For the text-containing cell, return its midpoint in [x, y] coordinate format. 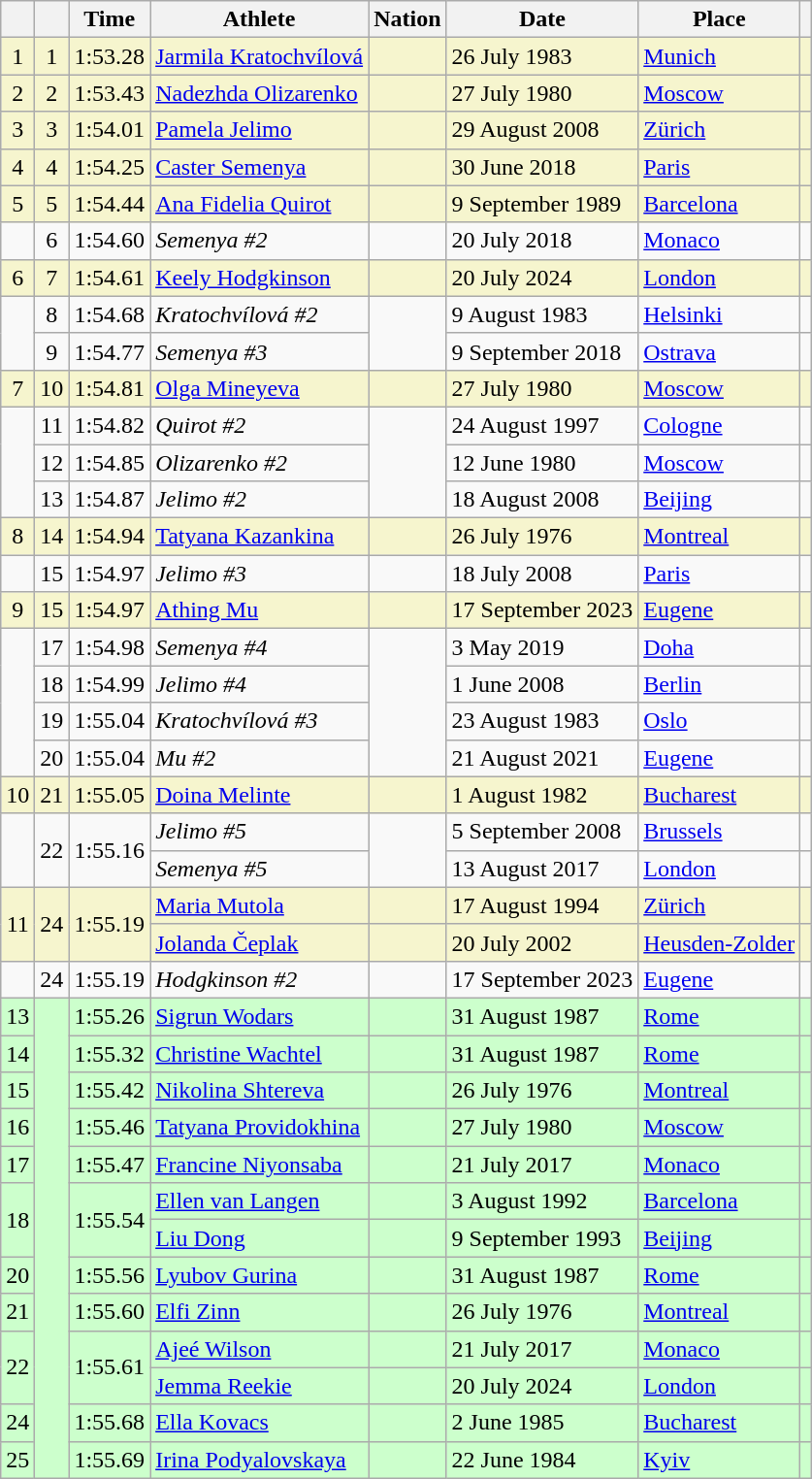
Maria Mutola [260, 905]
Athing Mu [260, 610]
2 June 1985 [542, 1423]
1:54.98 [110, 647]
1:55.69 [110, 1460]
1:54.87 [110, 500]
Ella Kovacs [260, 1423]
Ajeé Wilson [260, 1349]
Kyiv [720, 1460]
12 June 1980 [542, 463]
Doina Melinte [260, 795]
25 [17, 1460]
Nation [407, 19]
Jelimo #2 [260, 500]
1:55.54 [110, 1220]
18 July 2008 [542, 574]
26 July 1983 [542, 56]
1:54.94 [110, 537]
23 August 1983 [542, 721]
18 August 2008 [542, 500]
1:54.01 [110, 130]
Jelimo #3 [260, 574]
1:55.42 [110, 1091]
Brussels [720, 832]
1:55.05 [110, 795]
Irina Podyalovskaya [260, 1460]
9 August 1983 [542, 314]
Semenya #5 [260, 869]
1:53.28 [110, 56]
Quirot #2 [260, 425]
1:54.44 [110, 204]
Doha [720, 647]
Lyubov Gurina [260, 1275]
1:55.56 [110, 1275]
1:54.99 [110, 684]
Hodgkinson #2 [260, 979]
1 June 2008 [542, 684]
9 September 1989 [542, 204]
30 June 2018 [542, 167]
1:55.47 [110, 1165]
1:54.68 [110, 314]
Caster Semenya [260, 167]
9 September 1993 [542, 1238]
Ostrava [720, 351]
19 [52, 721]
1:55.61 [110, 1367]
Ana Fidelia Quirot [260, 204]
Mu #2 [260, 758]
Date [542, 19]
Olizarenko #2 [260, 463]
1:55.16 [110, 850]
Jarmila Kratochvílová [260, 56]
1:54.25 [110, 167]
1:55.26 [110, 1016]
20 July 2018 [542, 241]
1 August 1982 [542, 795]
Sigrun Wodars [260, 1016]
Nadezhda Olizarenko [260, 93]
Tatyana Kazankina [260, 537]
22 June 1984 [542, 1460]
Time [110, 19]
5 September 2008 [542, 832]
9 September 2018 [542, 351]
Kratochvílová #3 [260, 721]
Liu Dong [260, 1238]
17 August 1994 [542, 905]
1:54.77 [110, 351]
Jemma Reekie [260, 1386]
Pamela Jelimo [260, 130]
1:55.46 [110, 1128]
Helsinki [720, 314]
Munich [720, 56]
Ellen van Langen [260, 1201]
Heusden-Zolder [720, 942]
1:55.32 [110, 1053]
Kratochvílová #2 [260, 314]
Christine Wachtel [260, 1053]
Francine Niyonsaba [260, 1165]
Athlete [260, 19]
1:54.82 [110, 425]
Jelimo #4 [260, 684]
12 [52, 463]
Semenya #4 [260, 647]
Oslo [720, 721]
Jolanda Čeplak [260, 942]
1:54.85 [110, 463]
21 August 2021 [542, 758]
24 August 1997 [542, 425]
29 August 2008 [542, 130]
1:55.60 [110, 1312]
Semenya #3 [260, 351]
3 August 1992 [542, 1201]
Nikolina Shtereva [260, 1091]
Jelimo #5 [260, 832]
1:53.43 [110, 93]
1:54.61 [110, 278]
20 July 2002 [542, 942]
Tatyana Providokhina [260, 1128]
Elfi Zinn [260, 1312]
Semenya #2 [260, 241]
3 May 2019 [542, 647]
13 August 2017 [542, 869]
Cologne [720, 425]
Keely Hodgkinson [260, 278]
1:55.68 [110, 1423]
16 [17, 1128]
1:54.81 [110, 388]
1:54.60 [110, 241]
Place [720, 19]
Olga Mineyeva [260, 388]
Berlin [720, 684]
